Detect which cell encompasses the target text, then output its (X, Y) center coordinate. 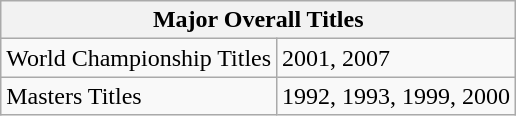
World Championship Titles (139, 58)
Major Overall Titles (258, 20)
1992, 1993, 1999, 2000 (396, 96)
Masters Titles (139, 96)
2001, 2007 (396, 58)
